Return the (x, y) coordinate for the center point of the cell that contains the specified text.  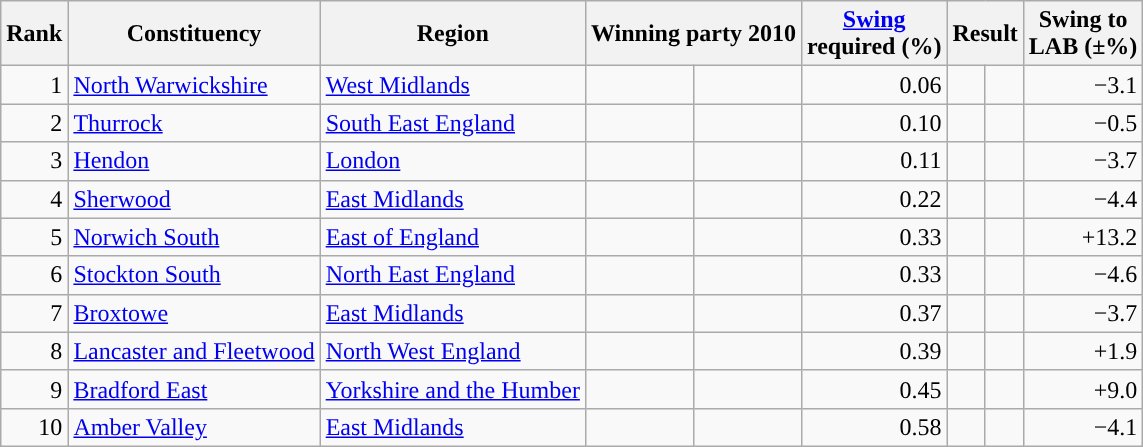
Hendon (194, 161)
0.39 (874, 351)
Norwich South (194, 237)
Bradford East (194, 389)
5 (34, 237)
Winning party 2010 (693, 34)
8 (34, 351)
Stockton South (194, 275)
Swingrequired (%) (874, 34)
9 (34, 389)
North West England (452, 351)
1 (34, 85)
0.11 (874, 161)
−0.5 (1083, 123)
6 (34, 275)
0.37 (874, 313)
London (452, 161)
−4.6 (1083, 275)
0.06 (874, 85)
Region (452, 34)
+9.0 (1083, 389)
West Midlands (452, 85)
Rank (34, 34)
7 (34, 313)
0.22 (874, 199)
Lancaster and Fleetwood (194, 351)
0.58 (874, 427)
3 (34, 161)
Thurrock (194, 123)
10 (34, 427)
−3.1 (1083, 85)
Result (985, 34)
Amber Valley (194, 427)
+13.2 (1083, 237)
4 (34, 199)
Constituency (194, 34)
Sherwood (194, 199)
−4.4 (1083, 199)
North East England (452, 275)
−4.1 (1083, 427)
Swing toLAB (±%) (1083, 34)
0.45 (874, 389)
2 (34, 123)
North Warwickshire (194, 85)
0.10 (874, 123)
South East England (452, 123)
Broxtowe (194, 313)
Yorkshire and the Humber (452, 389)
East of England (452, 237)
+1.9 (1083, 351)
